Pinpoint the cell where the given text exists, returning its [x, y] midpoint coordinate. 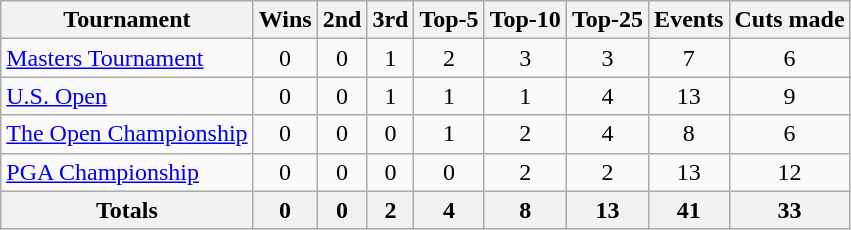
Top-10 [525, 20]
33 [790, 210]
2nd [342, 20]
Masters Tournament [127, 58]
Events [689, 20]
12 [790, 172]
Tournament [127, 20]
7 [689, 58]
3rd [390, 20]
41 [689, 210]
Cuts made [790, 20]
Top-25 [607, 20]
Wins [285, 20]
Top-5 [449, 20]
9 [790, 96]
Totals [127, 210]
PGA Championship [127, 172]
U.S. Open [127, 96]
The Open Championship [127, 134]
